Detect which cell encompasses the target text, then output its (x, y) center coordinate. 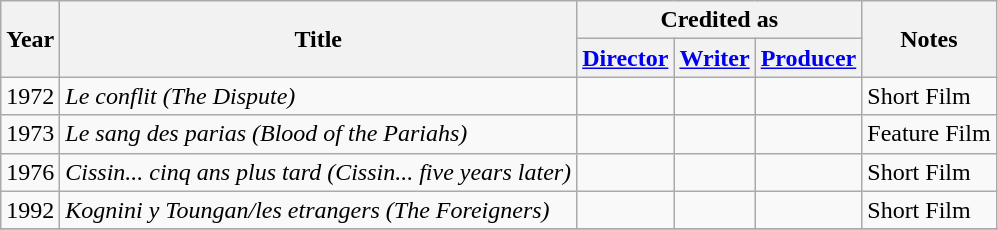
Writer (714, 58)
Feature Film (929, 134)
Notes (929, 39)
Title (318, 39)
Cissin... cinq ans plus tard (Cissin... five years later) (318, 172)
Le sang des parias (Blood of the Pariahs) (318, 134)
1972 (30, 96)
1973 (30, 134)
Year (30, 39)
1976 (30, 172)
Le conflit (The Dispute) (318, 96)
Kognini y Toungan/les etrangers (The Foreigners) (318, 210)
1992 (30, 210)
Producer (808, 58)
Credited as (720, 20)
Director (626, 58)
